From the cell containing the given text, extract its center point as [X, Y] coordinate. 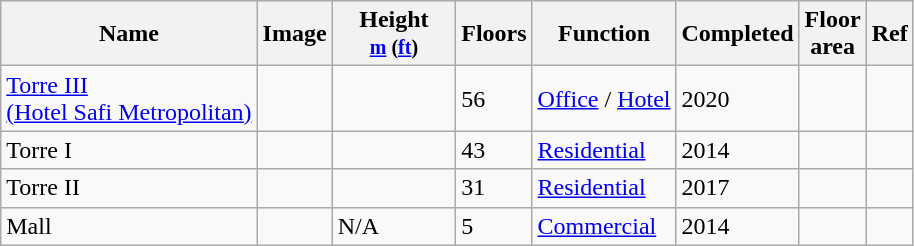
Completed [738, 34]
Office / Hotel [604, 98]
31 [494, 188]
43 [494, 150]
Mall [129, 226]
Image [294, 34]
Floors [494, 34]
Commercial [604, 226]
Ref [890, 34]
Name [129, 34]
Torre III(Hotel Safi Metropolitan) [129, 98]
2017 [738, 188]
56 [494, 98]
Function [604, 34]
2020 [738, 98]
Torre I [129, 150]
Torre II [129, 188]
Heightm (ft) [394, 34]
Floorarea [832, 34]
5 [494, 226]
N/A [394, 226]
